Find where the given text appears and provide that cell's center as [x, y] coordinate. 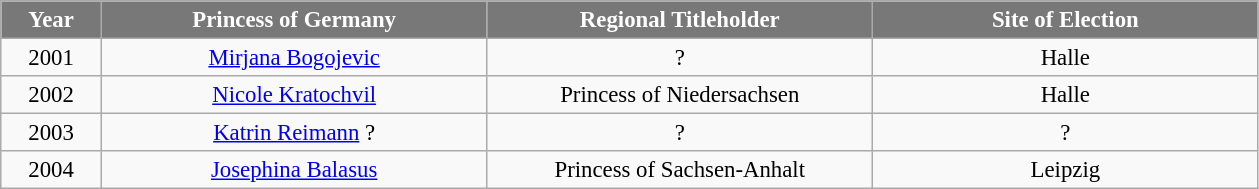
Princess of Germany [294, 20]
2004 [52, 170]
2001 [52, 58]
2002 [52, 95]
Year [52, 20]
Nicole Kratochvil [294, 95]
Princess of Sachsen-Anhalt [680, 170]
2003 [52, 133]
Katrin Reimann ? [294, 133]
Princess of Niedersachsen [680, 95]
Mirjana Bogojevic [294, 58]
Site of Election [1066, 20]
Leipzig [1066, 170]
Josephina Balasus [294, 170]
Regional Titleholder [680, 20]
